Identify which cell holds the provided text, then report its (x, y) central coordinate. 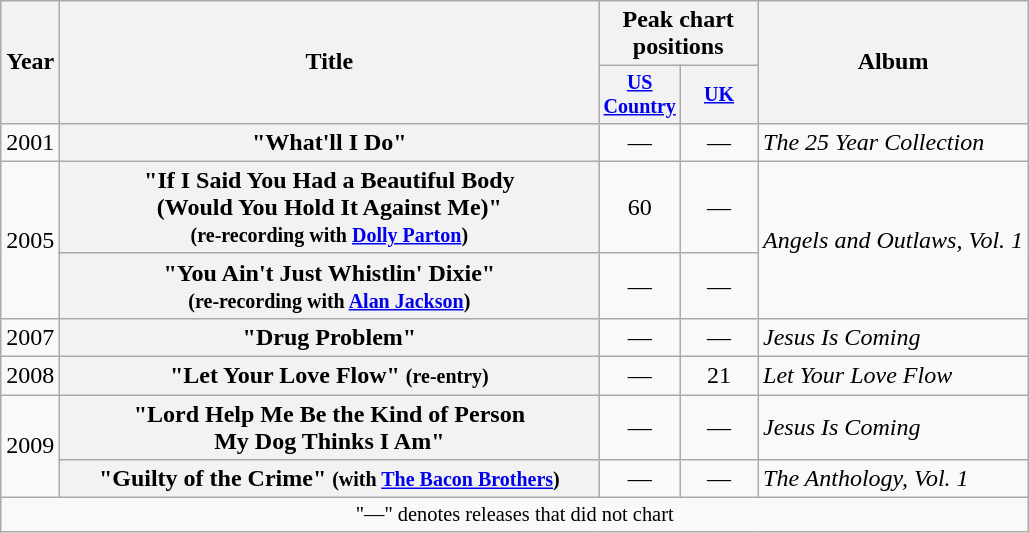
2005 (30, 240)
"Let Your Love Flow" (re-entry) (330, 376)
2001 (30, 142)
US Country (640, 94)
Album (894, 62)
"Lord Help Me Be the Kind of PersonMy Dog Thinks I Am" (330, 428)
"You Ain't Just Whistlin' Dixie"(re-recording with Alan Jackson) (330, 286)
2008 (30, 376)
Year (30, 62)
Title (330, 62)
Peak chartpositions (678, 34)
"Drug Problem" (330, 337)
"If I Said You Had a Beautiful Body(Would You Hold It Against Me)"(re-recording with Dolly Parton) (330, 207)
"Guilty of the Crime" (with The Bacon Brothers) (330, 479)
2007 (30, 337)
The 25 Year Collection (894, 142)
60 (640, 207)
The Anthology, Vol. 1 (894, 479)
"—" denotes releases that did not chart (515, 515)
21 (720, 376)
UK (720, 94)
"What'll I Do" (330, 142)
Let Your Love Flow (894, 376)
2009 (30, 446)
Angels and Outlaws, Vol. 1 (894, 240)
